Capture the cell that displays the provided text and extract its [X, Y] central coordinate. 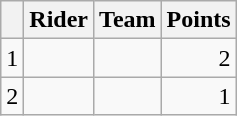
Rider [59, 20]
Team [128, 20]
Points [198, 20]
